Scan for the cell matching the given text and deliver its (x, y) coordinate at center. 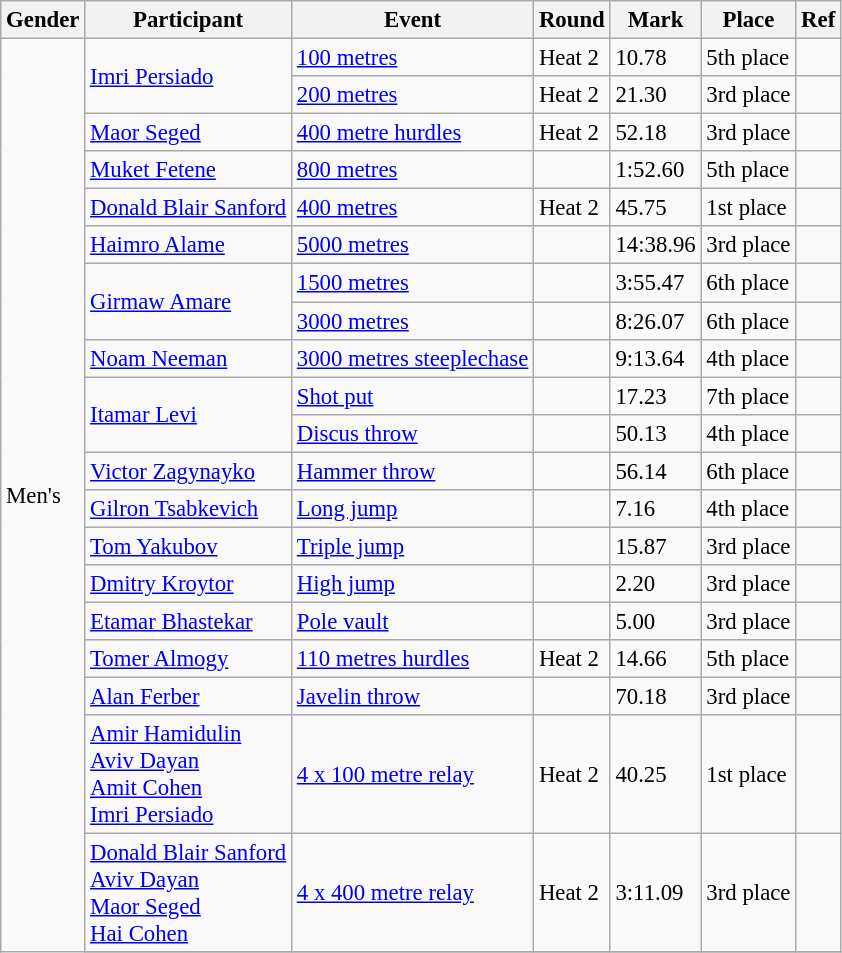
Tomer Almogy (188, 659)
7.16 (656, 509)
Tom Yakubov (188, 546)
15.87 (656, 546)
400 metres (412, 208)
Gender (43, 20)
10.78 (656, 58)
3:11.09 (656, 894)
Gilron Tsabkevich (188, 509)
3000 metres steeplechase (412, 358)
70.18 (656, 697)
14.66 (656, 659)
Imri Persiado (188, 76)
4 x 400 metre relay (412, 894)
45.75 (656, 208)
21.30 (656, 95)
Noam Neeman (188, 358)
14:38.96 (656, 245)
Place (748, 20)
Victor Zagynayko (188, 471)
2.20 (656, 584)
Pole vault (412, 621)
Hammer throw (412, 471)
Event (412, 20)
52.18 (656, 133)
Muket Fetene (188, 170)
Mark (656, 20)
Ref (818, 20)
100 metres (412, 58)
Participant (188, 20)
400 metre hurdles (412, 133)
Triple jump (412, 546)
17.23 (656, 396)
Amir HamidulinAviv DayanAmit CohenImri Persiado (188, 774)
5000 metres (412, 245)
Etamar Bhastekar (188, 621)
Donald Blair Sanford (188, 208)
3000 metres (412, 321)
Men's (43, 496)
7th place (748, 396)
Girmaw Amare (188, 302)
Alan Ferber (188, 697)
110 metres hurdles (412, 659)
5.00 (656, 621)
200 metres (412, 95)
Discus throw (412, 433)
High jump (412, 584)
4 x 100 metre relay (412, 774)
9:13.64 (656, 358)
Long jump (412, 509)
Shot put (412, 396)
50.13 (656, 433)
Round (572, 20)
Javelin throw (412, 697)
800 metres (412, 170)
40.25 (656, 774)
Dmitry Kroytor (188, 584)
3:55.47 (656, 283)
56.14 (656, 471)
Donald Blair SanfordAviv DayanMaor SegedHai Cohen (188, 894)
Itamar Levi (188, 414)
Haimro Alame (188, 245)
Maor Seged (188, 133)
8:26.07 (656, 321)
1500 metres (412, 283)
1:52.60 (656, 170)
